For the text-containing cell, return its midpoint in [X, Y] coordinate format. 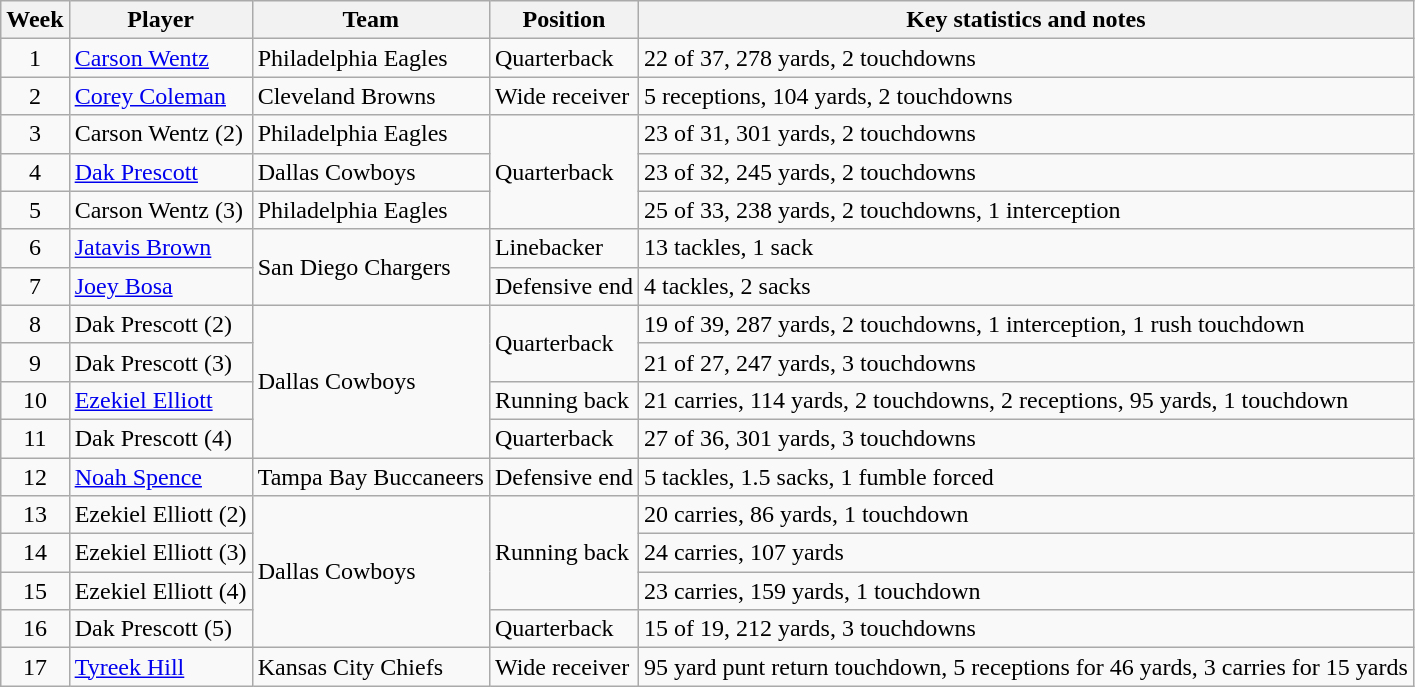
23 carries, 159 yards, 1 touchdown [1026, 591]
13 tackles, 1 sack [1026, 248]
14 [35, 553]
Carson Wentz (3) [160, 210]
12 [35, 477]
10 [35, 400]
Ezekiel Elliott (3) [160, 553]
San Diego Chargers [370, 267]
Position [564, 20]
23 of 31, 301 yards, 2 touchdowns [1026, 134]
8 [35, 324]
Dak Prescott [160, 172]
Linebacker [564, 248]
4 tackles, 2 sacks [1026, 286]
Corey Coleman [160, 96]
Tyreek Hill [160, 667]
Dak Prescott (5) [160, 629]
3 [35, 134]
21 of 27, 247 yards, 3 touchdowns [1026, 362]
13 [35, 515]
5 receptions, 104 yards, 2 touchdowns [1026, 96]
Joey Bosa [160, 286]
15 [35, 591]
Key statistics and notes [1026, 20]
Noah Spence [160, 477]
Player [160, 20]
6 [35, 248]
Jatavis Brown [160, 248]
5 tackles, 1.5 sacks, 1 fumble forced [1026, 477]
20 carries, 86 yards, 1 touchdown [1026, 515]
9 [35, 362]
Carson Wentz (2) [160, 134]
17 [35, 667]
4 [35, 172]
11 [35, 438]
Dak Prescott (3) [160, 362]
21 carries, 114 yards, 2 touchdowns, 2 receptions, 95 yards, 1 touchdown [1026, 400]
Cleveland Browns [370, 96]
15 of 19, 212 yards, 3 touchdowns [1026, 629]
Team [370, 20]
5 [35, 210]
95 yard punt return touchdown, 5 receptions for 46 yards, 3 carries for 15 yards [1026, 667]
24 carries, 107 yards [1026, 553]
19 of 39, 287 yards, 2 touchdowns, 1 interception, 1 rush touchdown [1026, 324]
Ezekiel Elliott [160, 400]
1 [35, 58]
25 of 33, 238 yards, 2 touchdowns, 1 interception [1026, 210]
Carson Wentz [160, 58]
Ezekiel Elliott (4) [160, 591]
23 of 32, 245 yards, 2 touchdowns [1026, 172]
16 [35, 629]
Dak Prescott (4) [160, 438]
2 [35, 96]
Week [35, 20]
Ezekiel Elliott (2) [160, 515]
Kansas City Chiefs [370, 667]
Tampa Bay Buccaneers [370, 477]
22 of 37, 278 yards, 2 touchdowns [1026, 58]
27 of 36, 301 yards, 3 touchdowns [1026, 438]
7 [35, 286]
Dak Prescott (2) [160, 324]
